Extract the [x, y] coordinate from the center of the cell holding the provided text.  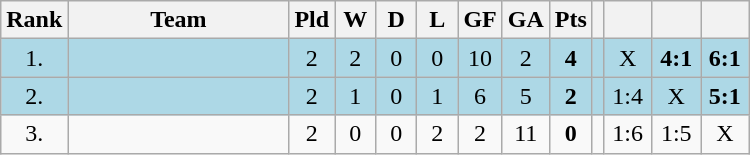
L [438, 20]
4:1 [676, 58]
Team [178, 20]
1:5 [676, 134]
11 [526, 134]
Pld [312, 20]
1:6 [628, 134]
3. [34, 134]
D [396, 20]
W [356, 20]
Rank [34, 20]
1. [34, 58]
GA [526, 20]
GF [480, 20]
Pts [570, 20]
2. [34, 96]
6 [480, 96]
10 [480, 58]
1:4 [628, 96]
4 [570, 58]
6:1 [726, 58]
5:1 [726, 96]
5 [526, 96]
